Output the [X, Y] coordinate of the center of the cell containing the given text.  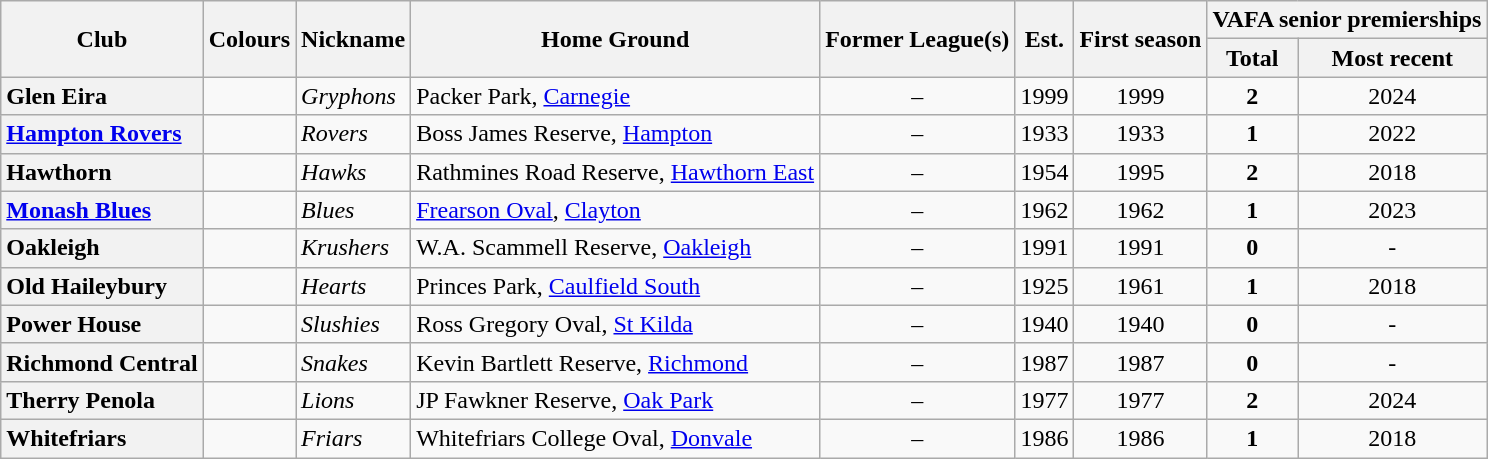
2023 [1392, 210]
Gryphons [354, 96]
Hearts [354, 286]
Whitefriars College Oval, Donvale [616, 438]
Est. [1044, 39]
1954 [1044, 172]
1961 [1140, 286]
Lions [354, 400]
Princes Park, Caulfield South [616, 286]
Oakleigh [102, 248]
1995 [1140, 172]
Blues [354, 210]
Power House [102, 324]
Ross Gregory Oval, St Kilda [616, 324]
2022 [1392, 134]
Friars [354, 438]
Former League(s) [918, 39]
Richmond Central [102, 362]
Total [1252, 58]
Monash Blues [102, 210]
Nickname [354, 39]
Home Ground [616, 39]
Colours [249, 39]
Slushies [354, 324]
Boss James Reserve, Hampton [616, 134]
Old Haileybury [102, 286]
W.A. Scammell Reserve, Oakleigh [616, 248]
Packer Park, Carnegie [616, 96]
Krushers [354, 248]
Glen Eira [102, 96]
Frearson Oval, Clayton [616, 210]
Hawks [354, 172]
Therry Penola [102, 400]
First season [1140, 39]
Kevin Bartlett Reserve, Richmond [616, 362]
VAFA senior premierships [1347, 20]
Club [102, 39]
Snakes [354, 362]
JP Fawkner Reserve, Oak Park [616, 400]
Hawthorn [102, 172]
Whitefriars [102, 438]
Most recent [1392, 58]
Hampton Rovers [102, 134]
Rovers [354, 134]
Rathmines Road Reserve, Hawthorn East [616, 172]
1925 [1044, 286]
